Scan for the cell matching the given text and deliver its (X, Y) coordinate at center. 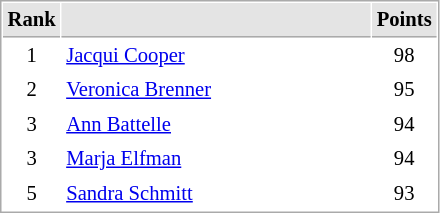
Jacqui Cooper (216, 56)
Ann Battelle (216, 124)
Marja Elfman (216, 158)
1 (32, 56)
Points (404, 20)
95 (404, 90)
93 (404, 194)
Veronica Brenner (216, 90)
Sandra Schmitt (216, 194)
2 (32, 90)
Rank (32, 20)
98 (404, 56)
5 (32, 194)
